Locate the cell with the specified text and output its (x, y) center coordinate. 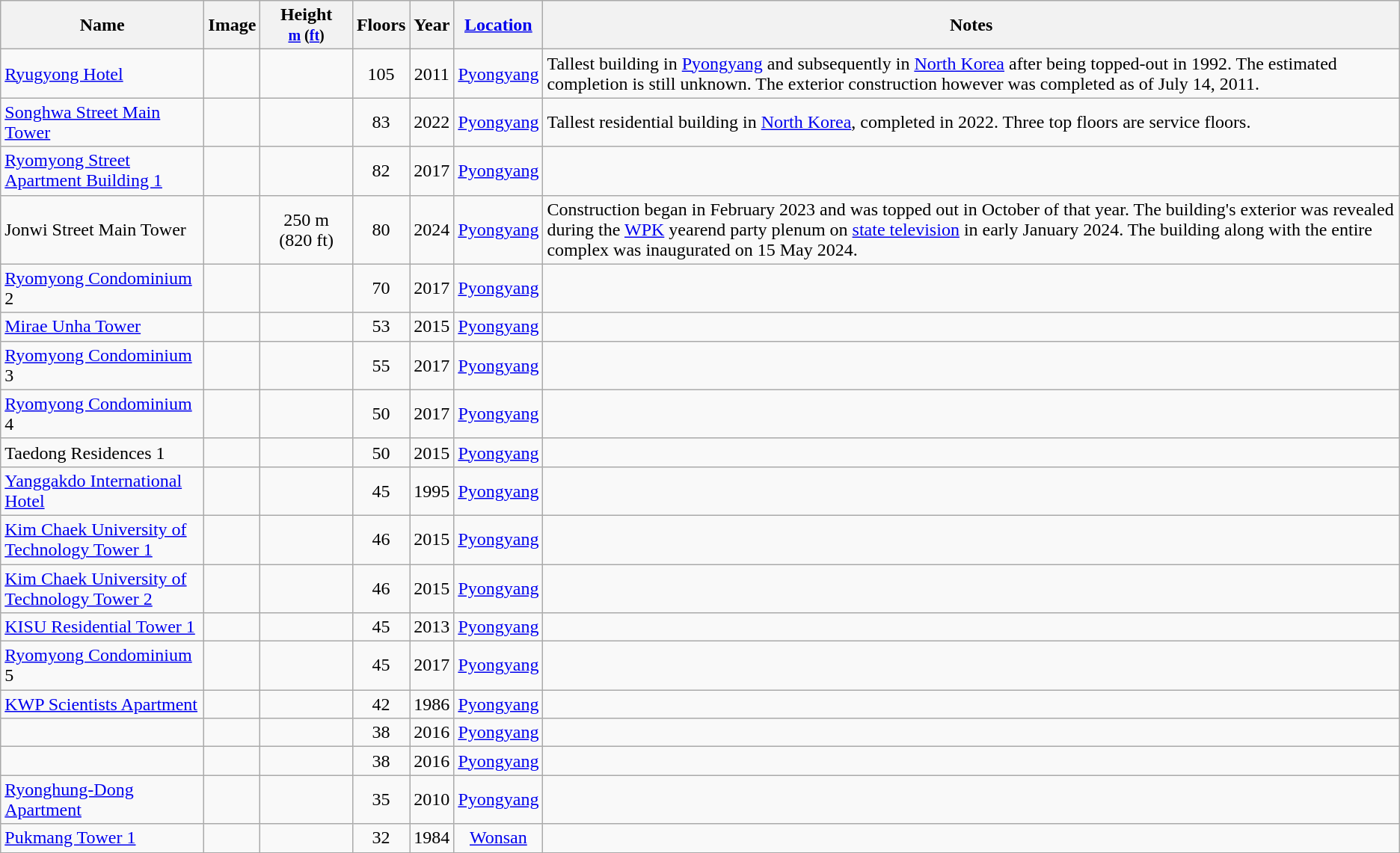
Wonsan (498, 838)
Name (102, 25)
Mirae Unha Tower (102, 327)
Yanggakdo International Hotel (102, 490)
83 (381, 123)
Heightm (ft) (307, 25)
Ryomyong Condominium 4 (102, 414)
Ryomyong Condominium 3 (102, 365)
2022 (432, 123)
Image (232, 25)
70 (381, 289)
Notes (971, 25)
1995 (432, 490)
250 m (820 ft) (307, 230)
Year (432, 25)
Ryonghung-Dong Apartment (102, 800)
Tallest residential building in North Korea, completed in 2022. Three top floors are service floors. (971, 123)
42 (381, 704)
32 (381, 838)
Ryomyong Condominium 2 (102, 289)
Kim Chaek University of Technology Tower 1 (102, 540)
Ryomyong Street Apartment Building 1 (102, 170)
1986 (432, 704)
2011 (432, 73)
55 (381, 365)
53 (381, 327)
Taedong Residences 1 (102, 452)
Ryomyong Condominium 5 (102, 665)
Location (498, 25)
Songhwa Street Main Tower (102, 123)
35 (381, 800)
Floors (381, 25)
1984 (432, 838)
2010 (432, 800)
2024 (432, 230)
Kim Chaek University of Technology Tower 2 (102, 588)
KWP Scientists Apartment (102, 704)
80 (381, 230)
Pukmang Tower 1 (102, 838)
Ryugyong Hotel (102, 73)
105 (381, 73)
82 (381, 170)
KISU Residential Tower 1 (102, 627)
Jonwi Street Main Tower (102, 230)
2013 (432, 627)
